Return [x, y] of the center of cell containing provided text 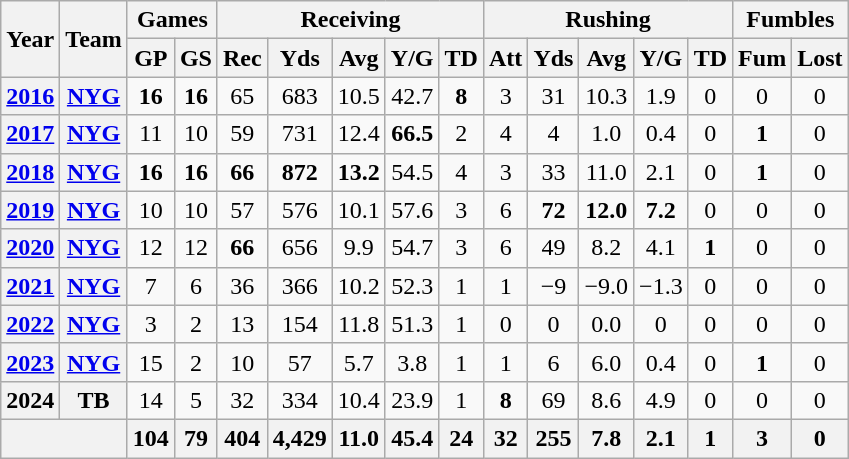
1.9 [662, 96]
42.7 [412, 96]
−9.0 [606, 286]
49 [554, 248]
Att [505, 58]
−9 [554, 286]
10.1 [358, 210]
54.7 [412, 248]
15 [150, 362]
8.6 [606, 400]
2019 [30, 210]
10.4 [358, 400]
255 [554, 438]
31 [554, 96]
154 [300, 324]
7 [150, 286]
69 [554, 400]
7.2 [662, 210]
2022 [30, 324]
−1.3 [662, 286]
36 [242, 286]
13.2 [358, 172]
872 [300, 172]
Fumbles [790, 20]
8.2 [606, 248]
Lost [820, 58]
7.8 [606, 438]
59 [242, 134]
10.2 [358, 286]
10.3 [606, 96]
334 [300, 400]
1.0 [606, 134]
9.9 [358, 248]
Year [30, 39]
10.5 [358, 96]
2021 [30, 286]
4,429 [300, 438]
57.6 [412, 210]
104 [150, 438]
65 [242, 96]
Games [172, 20]
13 [242, 324]
2023 [30, 362]
4.9 [662, 400]
656 [300, 248]
Team [94, 39]
731 [300, 134]
12.4 [358, 134]
Rec [242, 58]
2018 [30, 172]
72 [554, 210]
576 [300, 210]
404 [242, 438]
Fum [762, 58]
24 [461, 438]
66.5 [412, 134]
12.0 [606, 210]
GP [150, 58]
54.5 [412, 172]
51.3 [412, 324]
5.7 [358, 362]
Rushing [608, 20]
2020 [30, 248]
23.9 [412, 400]
366 [300, 286]
Receiving [350, 20]
11 [150, 134]
3.8 [412, 362]
683 [300, 96]
2016 [30, 96]
4.1 [662, 248]
33 [554, 172]
0.0 [606, 324]
2024 [30, 400]
2017 [30, 134]
79 [196, 438]
45.4 [412, 438]
TB [94, 400]
5 [196, 400]
11.8 [358, 324]
6.0 [606, 362]
14 [150, 400]
GS [196, 58]
52.3 [412, 286]
